Locate the cell with the specified text and output its [x, y] center coordinate. 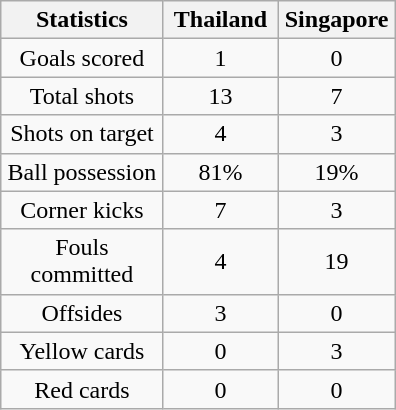
Total shots [82, 96]
Statistics [82, 20]
Red cards [82, 389]
19 [337, 262]
19% [337, 172]
1 [220, 58]
Offsides [82, 313]
Corner kicks [82, 210]
Ball possession [82, 172]
Yellow cards [82, 351]
Shots on target [82, 134]
Goals scored [82, 58]
Fouls committed [82, 262]
81% [220, 172]
Thailand [220, 20]
13 [220, 96]
Singapore [337, 20]
